Determine the (X, Y) coordinate at the center of the cell enclosing the given text.  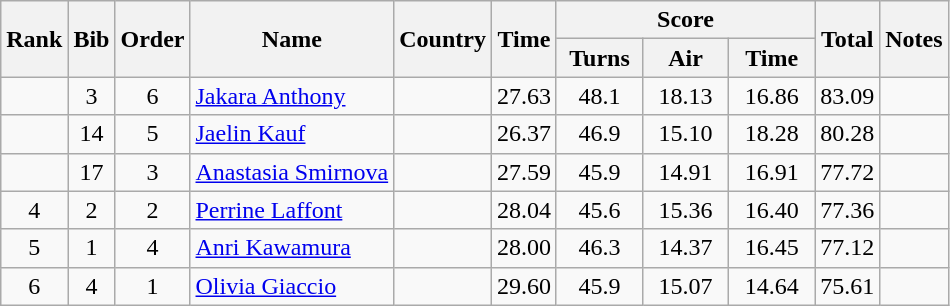
77.12 (848, 248)
29.60 (524, 286)
46.3 (599, 248)
14.91 (686, 172)
80.28 (848, 134)
Score (685, 20)
77.36 (848, 210)
18.28 (772, 134)
27.63 (524, 96)
28.00 (524, 248)
46.9 (599, 134)
Name (292, 39)
Notes (914, 39)
16.45 (772, 248)
16.86 (772, 96)
Anastasia Smirnova (292, 172)
14.37 (686, 248)
27.59 (524, 172)
Order (152, 39)
16.91 (772, 172)
Perrine Laffont (292, 210)
Jakara Anthony (292, 96)
Air (686, 58)
Jaelin Kauf (292, 134)
Anri Kawamura (292, 248)
Bib (92, 39)
83.09 (848, 96)
15.36 (686, 210)
18.13 (686, 96)
14.64 (772, 286)
75.61 (848, 286)
45.6 (599, 210)
17 (92, 172)
Total (848, 39)
15.07 (686, 286)
15.10 (686, 134)
28.04 (524, 210)
16.40 (772, 210)
Turns (599, 58)
Country (443, 39)
77.72 (848, 172)
Olivia Giaccio (292, 286)
48.1 (599, 96)
Rank (34, 39)
26.37 (524, 134)
14 (92, 134)
